Pinpoint the cell where the given text exists, returning its [x, y] midpoint coordinate. 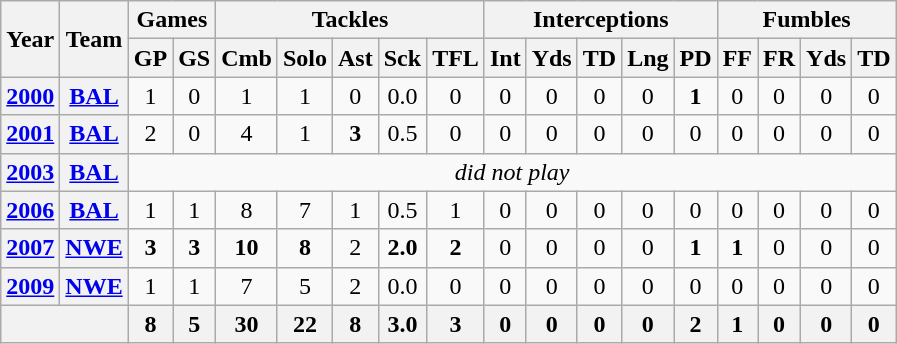
Ast [356, 58]
2.0 [402, 248]
did not play [512, 172]
Solo [304, 58]
Games [172, 20]
10 [247, 248]
Cmb [247, 58]
2000 [30, 96]
GS [194, 58]
2006 [30, 210]
2003 [30, 172]
30 [247, 324]
Interceptions [600, 20]
GP [150, 58]
FF [737, 58]
Tackles [350, 20]
Lng [648, 58]
Team [94, 39]
FR [780, 58]
3.0 [402, 324]
Year [30, 39]
PD [696, 58]
2007 [30, 248]
TFL [456, 58]
4 [247, 134]
2009 [30, 286]
Sck [402, 58]
Int [505, 58]
Fumbles [806, 20]
22 [304, 324]
2001 [30, 134]
